Output the [x, y] coordinate of the center of the cell containing the given text.  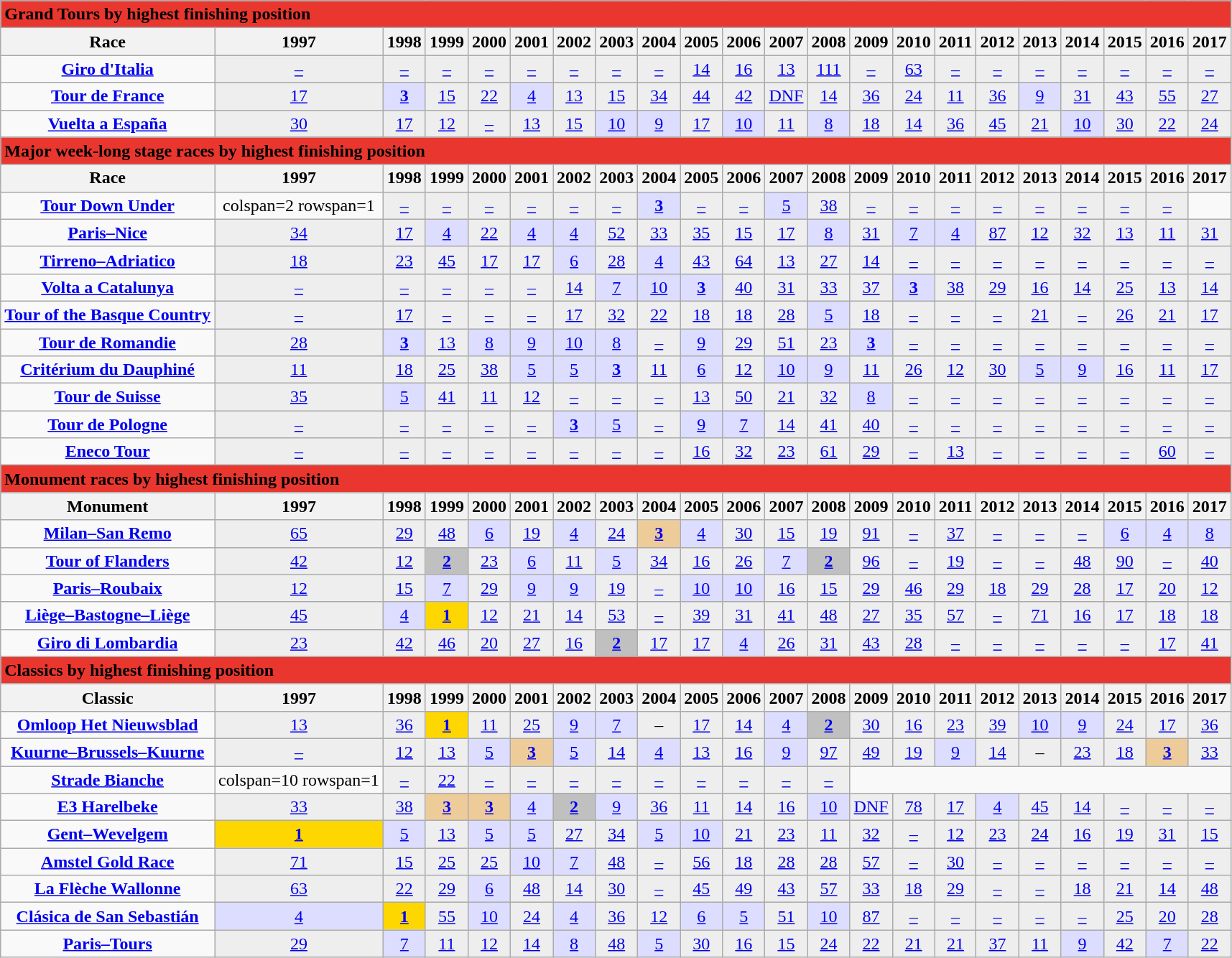
Tour de Romandie [108, 343]
Milan–San Remo [108, 534]
Giro d'Italia [108, 69]
97 [829, 752]
Tour de Suisse [108, 397]
61 [829, 452]
Tour of the Basque Country [108, 315]
La Flèche Wallonne [108, 889]
Volta a Catalunya [108, 287]
Classics by highest finishing position [616, 670]
Tour of Flanders [108, 561]
44 [701, 96]
Clásica de San Sebastián [108, 916]
50 [744, 397]
Major week-long stage races by highest finishing position [616, 151]
90 [1125, 561]
52 [616, 233]
Liège–Bastogne–Liège [108, 615]
Amstel Gold Race [108, 862]
Strade Bianche [108, 779]
Omloop Het Nieuwsblad [108, 725]
53 [616, 615]
Classic [108, 697]
64 [744, 260]
Kuurne–Brussels–Kuurne [108, 752]
E3 Harelbeke [108, 807]
Eneco Tour [108, 452]
91 [871, 534]
colspan=2 rowspan=1 [299, 205]
Tour de France [108, 96]
111 [829, 69]
Tour Down Under [108, 205]
colspan=10 rowspan=1 [299, 779]
96 [871, 561]
Vuelta a España [108, 124]
56 [701, 862]
Gent–Wevelgem [108, 834]
Paris–Nice [108, 233]
65 [299, 534]
78 [914, 807]
Tirreno–Adriatico [108, 260]
Monument [108, 506]
Critérium du Dauphiné [108, 370]
Monument races by highest finishing position [616, 479]
60 [1167, 452]
Grand Tours by highest finishing position [616, 14]
Giro di Lombardia [108, 643]
Paris–Tours [108, 944]
Tour de Pologne [108, 424]
Paris–Roubaix [108, 588]
